For the text-containing cell, return its midpoint in (x, y) coordinate format. 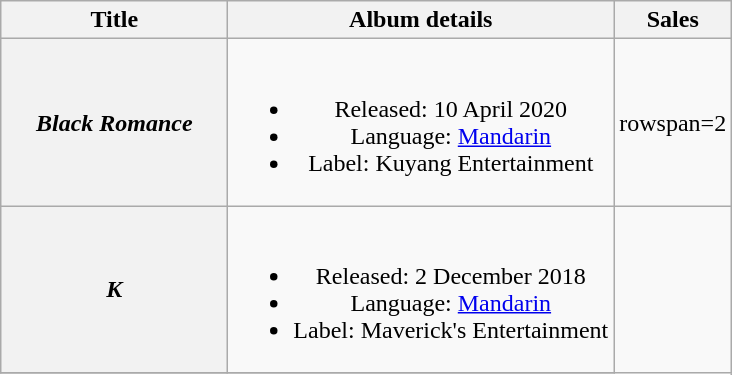
rowspan=2 (673, 122)
Album details (421, 20)
K (114, 290)
Released: 10 April 2020Language: MandarinLabel: Kuyang Entertainment (421, 122)
Title (114, 20)
Released: 2 December 2018Language: MandarinLabel: Maverick's Entertainment (421, 290)
Sales (673, 20)
Black Romance (114, 122)
